Pinpoint the cell where the given text exists, returning its (X, Y) midpoint coordinate. 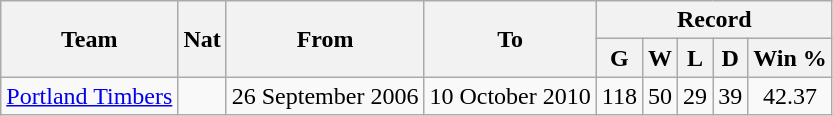
L (696, 58)
Nat (202, 39)
G (619, 58)
Record (714, 20)
39 (730, 96)
From (325, 39)
10 October 2010 (510, 96)
50 (660, 96)
Portland Timbers (90, 96)
26 September 2006 (325, 96)
Win % (790, 58)
D (730, 58)
Team (90, 39)
To (510, 39)
W (660, 58)
29 (696, 96)
42.37 (790, 96)
118 (619, 96)
